Search for the cell housing the specified text and yield its [x, y] center coordinate. 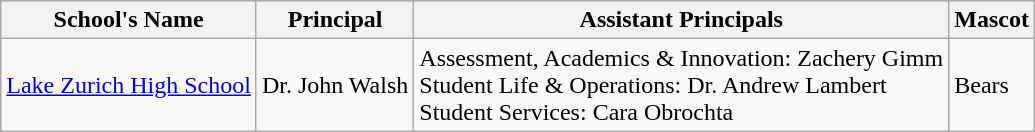
School's Name [129, 20]
Mascot [992, 20]
Assistant Principals [682, 20]
Dr. John Walsh [334, 85]
Assessment, Academics & Innovation: Zachery GimmStudent Life & Operations: Dr. Andrew LambertStudent Services: Cara Obrochta [682, 85]
Principal [334, 20]
Bears [992, 85]
Lake Zurich High School [129, 85]
